Identify which cell holds the provided text, then report its [x, y] central coordinate. 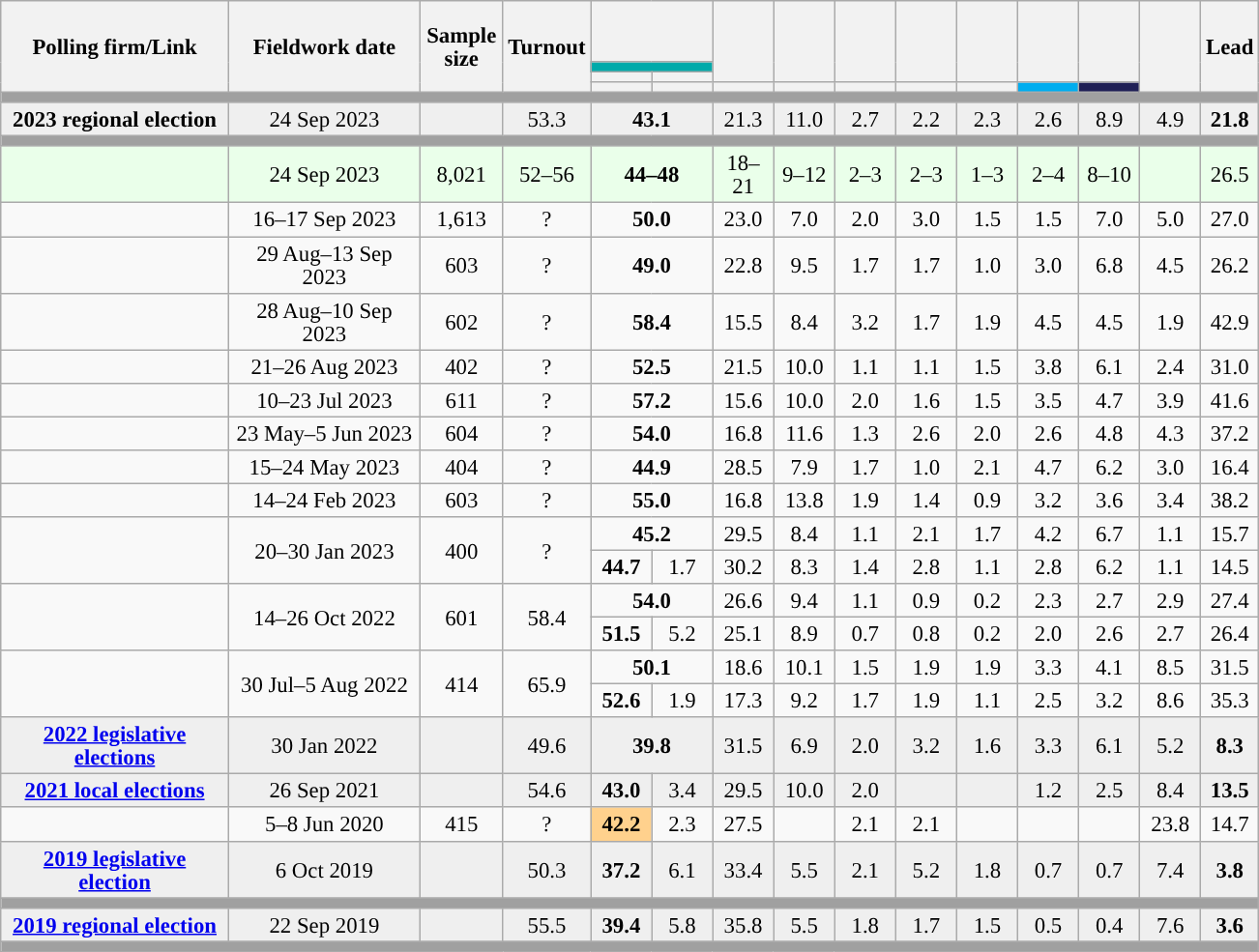
42.9 [1230, 321]
29 Aug–13 Sep 2023 [324, 265]
601 [461, 617]
18–21 [743, 176]
14–24 Feb 2023 [324, 501]
404 [461, 468]
28 Aug–10 Sep 2023 [324, 321]
8–10 [1110, 176]
Fieldwork date [324, 46]
2.2 [926, 120]
26.5 [1230, 176]
4.1 [1110, 667]
1.2 [1048, 791]
415 [461, 825]
43.0 [621, 791]
9–12 [805, 176]
53.3 [547, 120]
55.5 [547, 924]
51.5 [621, 634]
8,021 [461, 176]
6.7 [1110, 534]
15–24 May 2023 [324, 468]
33.4 [743, 870]
49.6 [547, 746]
50.3 [547, 870]
1,613 [461, 220]
2022 legislative elections [115, 746]
604 [461, 433]
21.5 [743, 367]
2.4 [1170, 367]
0.4 [1110, 924]
4.2 [1048, 534]
23 May–5 Jun 2023 [324, 433]
20–30 Jan 2023 [324, 551]
8.5 [1170, 667]
16–17 Sep 2023 [324, 220]
26 Sep 2021 [324, 791]
4.9 [1170, 120]
25.1 [743, 634]
Polling firm/Link [115, 46]
52–56 [547, 176]
35.8 [743, 924]
15.6 [743, 400]
10.1 [805, 667]
17.3 [743, 702]
45.2 [652, 534]
35.3 [1230, 702]
5.8 [683, 924]
2023 regional election [115, 120]
54.6 [547, 791]
1.3 [864, 433]
21–26 Aug 2023 [324, 367]
39.4 [621, 924]
1–3 [986, 176]
0.5 [1048, 924]
3.5 [1048, 400]
7.9 [805, 468]
3.9 [1170, 400]
65.9 [547, 684]
602 [461, 321]
44.7 [621, 566]
14–26 Oct 2022 [324, 617]
8.6 [1170, 702]
44–48 [652, 176]
14.5 [1230, 566]
26.6 [743, 601]
15.5 [743, 321]
30 Jul–5 Aug 2022 [324, 684]
15.7 [1230, 534]
18.6 [743, 667]
30.2 [743, 566]
23.0 [743, 220]
6.8 [1110, 265]
2.9 [1170, 601]
26.4 [1230, 634]
2021 local elections [115, 791]
42.2 [621, 825]
10–23 Jul 2023 [324, 400]
11.0 [805, 120]
2–4 [1048, 176]
9.2 [805, 702]
41.6 [1230, 400]
6 Oct 2019 [324, 870]
27.0 [1230, 220]
57.2 [652, 400]
22.8 [743, 265]
2019 regional election [115, 924]
Turnout [547, 46]
7.6 [1170, 924]
Lead [1230, 46]
402 [461, 367]
28.5 [743, 468]
21.8 [1230, 120]
23.8 [1170, 825]
21.3 [743, 120]
27.4 [1230, 601]
26.2 [1230, 265]
5–8 Jun 2020 [324, 825]
39.8 [652, 746]
4.3 [1170, 433]
9.5 [805, 265]
Sample size [461, 46]
11.6 [805, 433]
5.0 [1170, 220]
6.9 [805, 746]
400 [461, 551]
55.0 [652, 501]
44.9 [652, 468]
52.5 [652, 367]
27.5 [743, 825]
9.4 [805, 601]
0.8 [926, 634]
2019 legislative election [115, 870]
50.1 [652, 667]
52.6 [621, 702]
38.2 [1230, 501]
13.8 [805, 501]
30 Jan 2022 [324, 746]
43.1 [652, 120]
13.5 [1230, 791]
31.0 [1230, 367]
7.4 [1170, 870]
611 [461, 400]
4.8 [1110, 433]
22 Sep 2019 [324, 924]
50.0 [652, 220]
14.7 [1230, 825]
16.4 [1230, 468]
49.0 [652, 265]
414 [461, 684]
